Detect which cell encompasses the target text, then output its (X, Y) center coordinate. 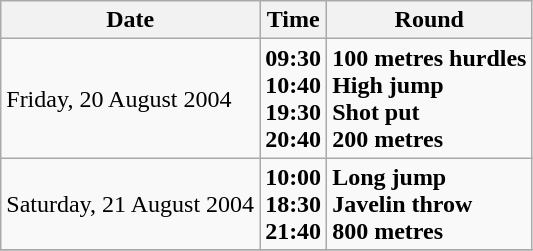
Saturday, 21 August 2004 (130, 204)
Long jumpJavelin throw800 metres (430, 204)
Time (294, 20)
10:0018:3021:40 (294, 204)
Round (430, 20)
100 metres hurdlesHigh jumpShot put200 metres (430, 98)
Friday, 20 August 2004 (130, 98)
09:3010:4019:3020:40 (294, 98)
Date (130, 20)
